Determine the (X, Y) coordinate at the center of the cell enclosing the given text.  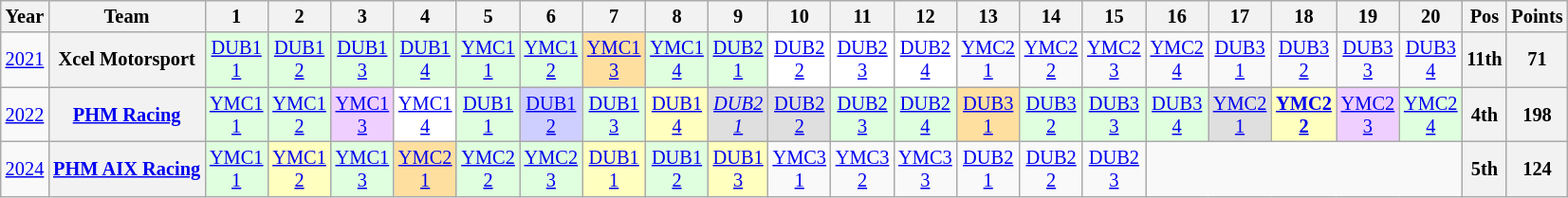
Points (1537, 16)
4 (425, 16)
2024 (25, 169)
2022 (25, 115)
6 (551, 16)
12 (925, 16)
16 (1177, 16)
20 (1430, 16)
PHM AIX Racing (127, 169)
4th (1484, 115)
2 (299, 16)
YMC33 (925, 169)
11 (862, 16)
PHM Racing (127, 115)
11th (1484, 60)
18 (1303, 16)
9 (738, 16)
13 (988, 16)
19 (1368, 16)
Xcel Motorsport (127, 60)
YMC31 (800, 169)
Pos (1484, 16)
17 (1240, 16)
3 (362, 16)
5th (1484, 169)
71 (1537, 60)
124 (1537, 169)
10 (800, 16)
15 (1114, 16)
7 (614, 16)
14 (1051, 16)
Year (25, 16)
1 (236, 16)
5 (488, 16)
8 (676, 16)
Team (127, 16)
YMC32 (862, 169)
198 (1537, 115)
2021 (25, 60)
